Search for the cell housing the specified text and yield its [x, y] center coordinate. 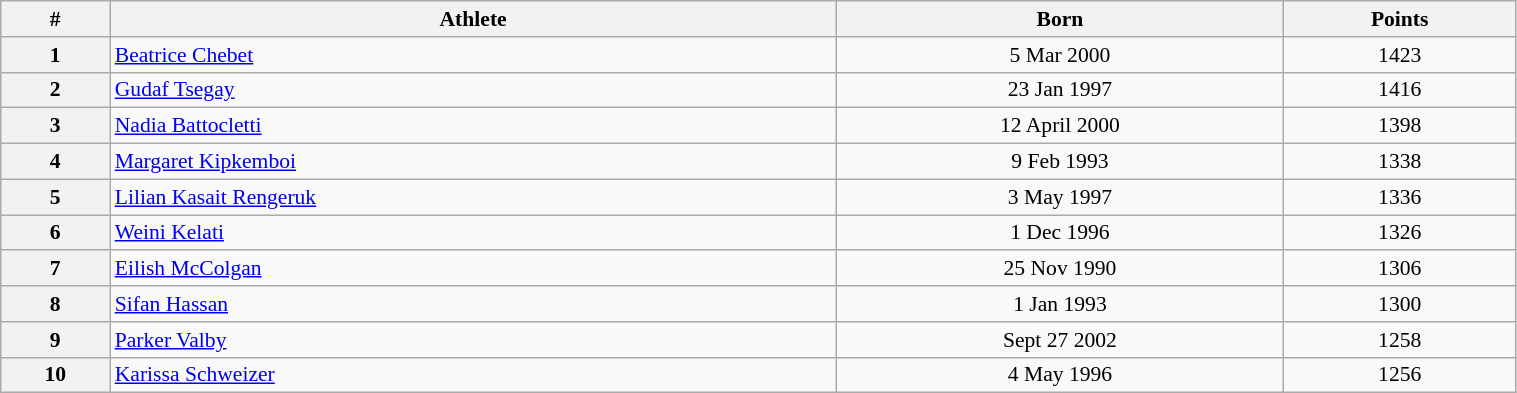
Lilian Kasait Rengeruk [474, 197]
3 May 1997 [1060, 197]
10 [56, 375]
1300 [1400, 304]
1336 [1400, 197]
3 [56, 126]
1 Jan 1993 [1060, 304]
1258 [1400, 340]
Sept 27 2002 [1060, 340]
2 [56, 90]
23 Jan 1997 [1060, 90]
4 [56, 162]
Karissa Schweizer [474, 375]
1398 [1400, 126]
Weini Kelati [474, 233]
25 Nov 1990 [1060, 269]
Beatrice Chebet [474, 55]
12 April 2000 [1060, 126]
1326 [1400, 233]
1 [56, 55]
1306 [1400, 269]
8 [56, 304]
4 May 1996 [1060, 375]
Margaret Kipkemboi [474, 162]
Nadia Battocletti [474, 126]
1256 [1400, 375]
Born [1060, 19]
9 Feb 1993 [1060, 162]
Athlete [474, 19]
Gudaf Tsegay [474, 90]
9 [56, 340]
7 [56, 269]
Points [1400, 19]
1338 [1400, 162]
# [56, 19]
6 [56, 233]
5 [56, 197]
Sifan Hassan [474, 304]
Eilish McColgan [474, 269]
1 Dec 1996 [1060, 233]
5 Mar 2000 [1060, 55]
Parker Valby [474, 340]
1423 [1400, 55]
1416 [1400, 90]
